From the cell containing the given text, extract its center point as (x, y) coordinate. 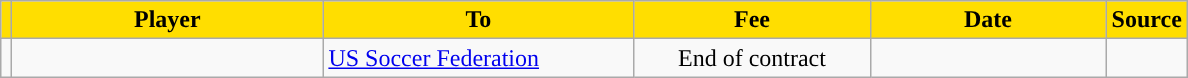
End of contract (752, 58)
To (478, 20)
Date (988, 20)
Fee (752, 20)
Player (168, 20)
US Soccer Federation (478, 58)
Source (1146, 20)
